Find where the given text appears and provide that cell's center as (X, Y) coordinate. 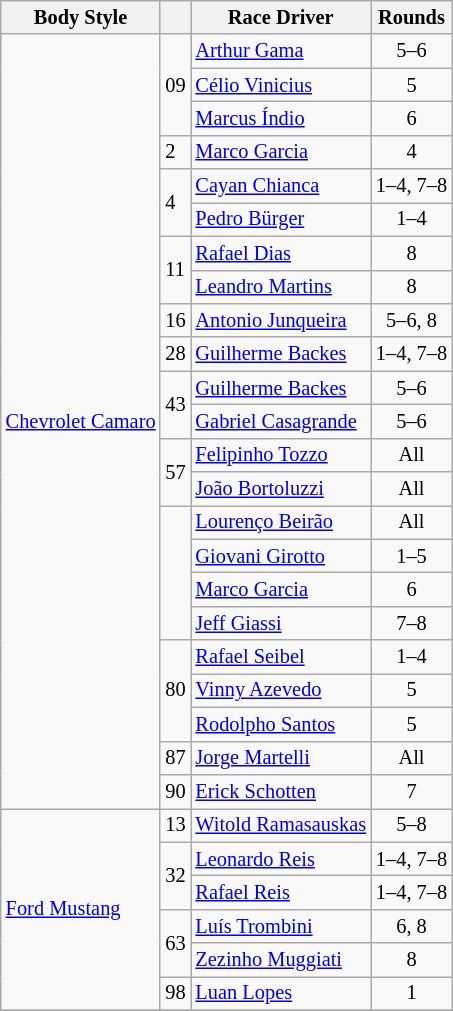
Cayan Chianca (281, 186)
Ford Mustang (81, 909)
13 (175, 825)
57 (175, 472)
Race Driver (281, 17)
1–5 (412, 556)
32 (175, 876)
87 (175, 758)
7–8 (412, 623)
Giovani Girotto (281, 556)
Arthur Gama (281, 51)
63 (175, 942)
Rafael Dias (281, 253)
80 (175, 690)
Antonio Junqueira (281, 320)
Jorge Martelli (281, 758)
5–8 (412, 825)
Célio Vinicius (281, 85)
Rafael Seibel (281, 657)
16 (175, 320)
09 (175, 84)
Rafael Reis (281, 892)
Lourenço Beirão (281, 522)
90 (175, 791)
Marcus Índio (281, 118)
Pedro Bürger (281, 219)
Rounds (412, 17)
2 (175, 152)
Zezinho Muggiati (281, 960)
Felipinho Tozzo (281, 455)
João Bortoluzzi (281, 489)
Chevrolet Camaro (81, 421)
Erick Schotten (281, 791)
Jeff Giassi (281, 623)
Gabriel Casagrande (281, 421)
11 (175, 270)
6, 8 (412, 926)
Witold Ramasauskas (281, 825)
Luan Lopes (281, 993)
43 (175, 404)
7 (412, 791)
5–6, 8 (412, 320)
1 (412, 993)
98 (175, 993)
Leonardo Reis (281, 859)
Body Style (81, 17)
Leandro Martins (281, 287)
28 (175, 354)
Luís Trombini (281, 926)
Vinny Azevedo (281, 690)
Rodolpho Santos (281, 724)
